Pinpoint the cell where the given text exists, returning its [x, y] midpoint coordinate. 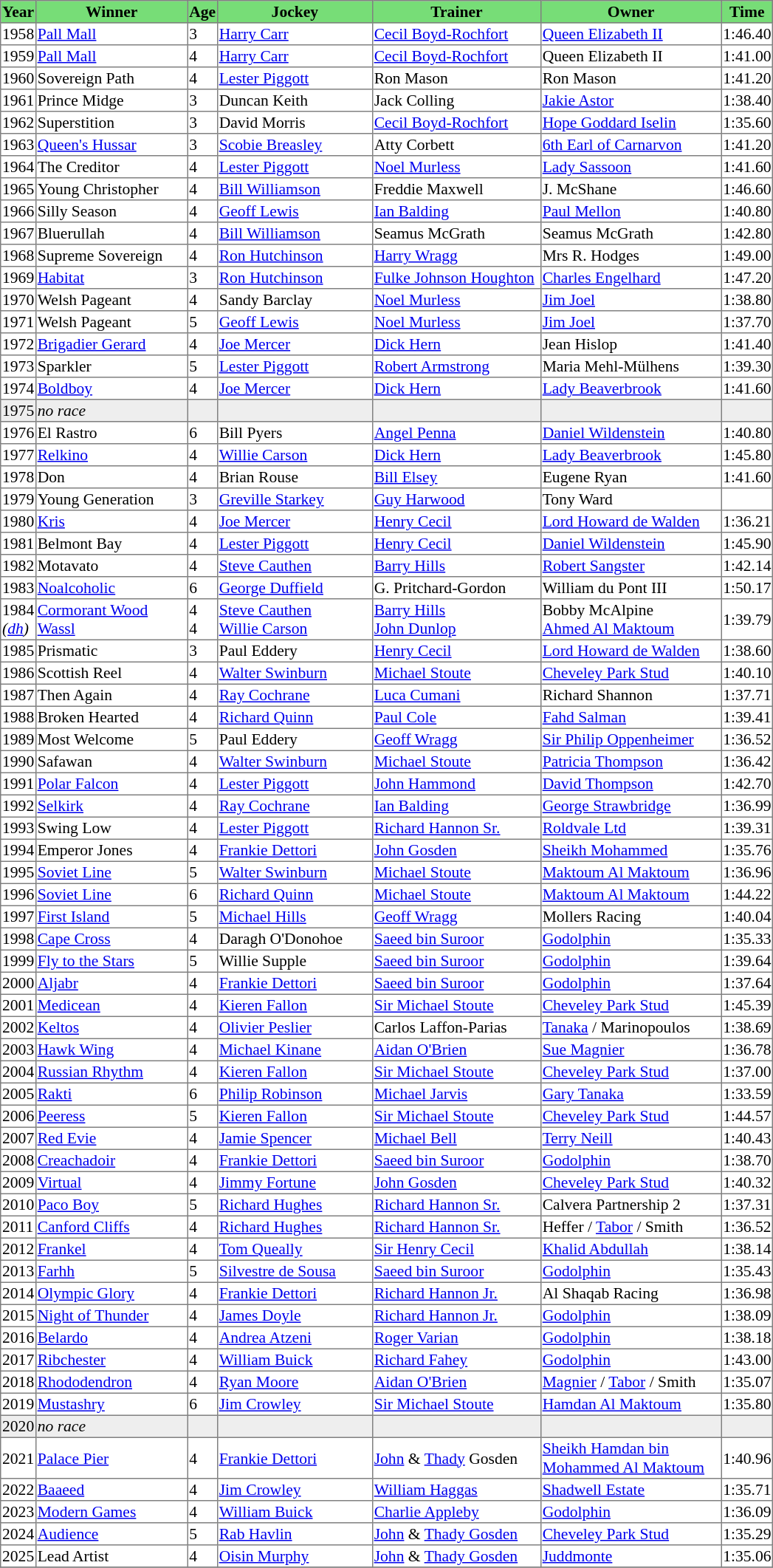
Roger Varian [456, 1338]
Modern Games [111, 1512]
Bill Pyers [295, 433]
Gary Tanaka [631, 1094]
2006 [18, 1116]
1:42.70 [747, 784]
Jamie Spencer [295, 1138]
1:37.31 [747, 1205]
1:36.09 [747, 1512]
1:38.40 [747, 100]
1:35.60 [747, 123]
Jockey [295, 12]
Khalid Abdullah [631, 1249]
1964 [18, 167]
1:35.43 [747, 1271]
2000 [18, 983]
2005 [18, 1094]
2003 [18, 1050]
1:36.21 [747, 521]
1:36.78 [747, 1050]
1:38.69 [747, 1027]
1:33.59 [747, 1094]
Philip Robinson [295, 1094]
2011 [18, 1227]
Russian Rhythm [111, 1072]
Charlie Appleby [456, 1512]
2013 [18, 1271]
2019 [18, 1404]
Selkirk [111, 806]
Barry HillsJohn Dunlop [456, 620]
Richard Fahey [456, 1360]
Medicean [111, 1005]
Steve Cauthen [295, 566]
George Strawbridge [631, 806]
1969 [18, 278]
1979 [18, 499]
Most Welcome [111, 739]
Magnier / Tabor / Smith [631, 1382]
2010 [18, 1205]
Charles Engelhard [631, 278]
Emperor Jones [111, 850]
Michael Hills [295, 917]
2016 [18, 1338]
Swing Low [111, 828]
Polar Falcon [111, 784]
1:36.99 [747, 806]
1:39.41 [747, 717]
Hawk Wing [111, 1050]
Jack Colling [456, 100]
2004 [18, 1072]
Sheikh Hamdan bin Mohammed Al Maktoum [631, 1458]
Young Christopher [111, 189]
2009 [18, 1182]
Roldvale Ltd [631, 828]
Farhh [111, 1271]
2014 [18, 1293]
Bill Elsey [456, 477]
2022 [18, 1490]
1970 [18, 300]
Belardo [111, 1338]
1992 [18, 806]
Lady Sassoon [631, 167]
Andrea Atzeni [295, 1338]
Sue Magnier [631, 1050]
1:40.32 [747, 1182]
1:38.09 [747, 1315]
1968 [18, 256]
1:36.42 [747, 761]
1:38.18 [747, 1338]
Duncan Keith [295, 100]
Sovereign Path [111, 78]
1978 [18, 477]
Robert Armstrong [456, 366]
G. Pritchard-Gordon [456, 588]
1984(dh) [18, 620]
Fahd Salman [631, 717]
1:47.20 [747, 278]
1983 [18, 588]
1972 [18, 344]
Olivier Peslier [295, 1027]
1:49.00 [747, 256]
1976 [18, 433]
1997 [18, 917]
Rab Havlin [295, 1534]
Baaeed [111, 1490]
Mrs R. Hodges [631, 256]
1963 [18, 145]
1998 [18, 939]
Shadwell Estate [631, 1490]
Queen's Hussar [111, 145]
2008 [18, 1160]
2018 [18, 1382]
William du Pont III [631, 588]
Guy Harwood [456, 499]
Supreme Sovereign [111, 256]
Ryan Moore [295, 1382]
Owner [631, 12]
Virtual [111, 1182]
1961 [18, 100]
Sparkler [111, 366]
1:44.57 [747, 1116]
Luca Cumani [456, 695]
1:39.30 [747, 366]
1:50.17 [747, 588]
1981 [18, 544]
Rhododendron [111, 1382]
1:38.14 [747, 1249]
1:37.71 [747, 695]
Lead Artist [111, 1556]
1:39.64 [747, 961]
Brigadier Gerard [111, 344]
Red Evie [111, 1138]
Carlos Laffon-Parias [456, 1027]
Hope Goddard Iselin [631, 123]
Sandy Barclay [295, 300]
Scottish Reel [111, 673]
6th Earl of Carnarvon [631, 145]
Sir Philip Oppenheimer [631, 739]
William Haggas [456, 1490]
1:40.43 [747, 1138]
1:41.00 [747, 56]
1993 [18, 828]
Willie Carson [295, 455]
Cape Cross [111, 939]
1:38.60 [747, 651]
Safawan [111, 761]
Age [202, 12]
44 [202, 620]
2021 [18, 1458]
Tom Queally [295, 1249]
1995 [18, 872]
1959 [18, 56]
El Rastro [111, 433]
1990 [18, 761]
1967 [18, 233]
1965 [18, 189]
Maria Mehl-Mülhens [631, 366]
Motavato [111, 566]
Time [747, 12]
1975 [18, 411]
2023 [18, 1512]
Ribchester [111, 1360]
1:40.96 [747, 1458]
2017 [18, 1360]
1:44.22 [747, 894]
2002 [18, 1027]
1:35.71 [747, 1490]
1994 [18, 850]
Habitat [111, 278]
Sir Henry Cecil [456, 1249]
1999 [18, 961]
George Duffield [295, 588]
Night of Thunder [111, 1315]
Paco Boy [111, 1205]
Patricia Thompson [631, 761]
Eugene Ryan [631, 477]
1:35.33 [747, 939]
Peeress [111, 1116]
David Thompson [631, 784]
Hamdan Al Maktoum [631, 1404]
Boldboy [111, 388]
2007 [18, 1138]
Superstition [111, 123]
Then Again [111, 695]
1:42.14 [747, 566]
Prince Midge [111, 100]
Richard Shannon [631, 695]
2020 [18, 1426]
1988 [18, 717]
1:36.98 [747, 1293]
1987 [18, 695]
Bluerullah [111, 233]
Palace Pier [111, 1458]
1962 [18, 123]
Rakti [111, 1094]
Mollers Racing [631, 917]
Silvestre de Sousa [295, 1271]
1:46.40 [747, 34]
Audience [111, 1534]
Tanaka / Marinopoulos [631, 1027]
Belmont Bay [111, 544]
Year [18, 12]
1958 [18, 34]
Paul Mellon [631, 211]
1:37.64 [747, 983]
1991 [18, 784]
Broken Hearted [111, 717]
Mustashry [111, 1404]
Silly Season [111, 211]
Creachadoir [111, 1160]
1:38.70 [747, 1160]
Tony Ward [631, 499]
Frankel [111, 1249]
1:46.60 [747, 189]
Prismatic [111, 651]
James Doyle [295, 1315]
1:35.76 [747, 850]
Oisin Murphy [295, 1556]
Don [111, 477]
Jakie Astor [631, 100]
1:40.04 [747, 917]
1982 [18, 566]
2012 [18, 1249]
2015 [18, 1315]
First Island [111, 917]
1:43.00 [747, 1360]
Al Shaqab Racing [631, 1293]
Trainer [456, 12]
1996 [18, 894]
Cormorant WoodWassl [111, 620]
1966 [18, 211]
2024 [18, 1534]
Angel Penna [456, 433]
2025 [18, 1556]
1:35.80 [747, 1404]
David Morris [295, 123]
Heffer / Tabor / Smith [631, 1227]
Barry Hills [456, 566]
1989 [18, 739]
Michael Kinane [295, 1050]
Bobby McAlpineAhmed Al Maktoum [631, 620]
Aljabr [111, 983]
J. McShane [631, 189]
Freddie Maxwell [456, 189]
The Creditor [111, 167]
1:35.07 [747, 1382]
1:35.06 [747, 1556]
Robert Sangster [631, 566]
1:41.40 [747, 344]
1973 [18, 366]
Fly to the Stars [111, 961]
Jimmy Fortune [295, 1182]
Daragh O'Donohoe [295, 939]
1:39.31 [747, 828]
John Hammond [456, 784]
Steve CauthenWillie Carson [295, 620]
1986 [18, 673]
1:42.80 [747, 233]
1:36.96 [747, 872]
Sheikh Mohammed [631, 850]
Kris [111, 521]
Calvera Partnership 2 [631, 1205]
1980 [18, 521]
Fulke Johnson Houghton [456, 278]
Michael Bell [456, 1138]
1:40.10 [747, 673]
Juddmonte [631, 1556]
Scobie Breasley [295, 145]
Brian Rouse [295, 477]
1:45.39 [747, 1005]
1:37.70 [747, 322]
2001 [18, 1005]
Atty Corbett [456, 145]
Jean Hislop [631, 344]
1:35.29 [747, 1534]
Michael Jarvis [456, 1094]
Canford Cliffs [111, 1227]
Olympic Glory [111, 1293]
1985 [18, 651]
Winner [111, 12]
Paul Cole [456, 717]
1977 [18, 455]
1974 [18, 388]
1:45.90 [747, 544]
Greville Starkey [295, 499]
Relkino [111, 455]
1960 [18, 78]
1:37.00 [747, 1072]
1:39.79 [747, 620]
Terry Neill [631, 1138]
1:45.80 [747, 455]
Keltos [111, 1027]
Young Generation [111, 499]
Willie Supple [295, 961]
1971 [18, 322]
Noalcoholic [111, 588]
1:38.80 [747, 300]
Harry Wragg [456, 256]
